Find where the given text appears and provide that cell's center as [x, y] coordinate. 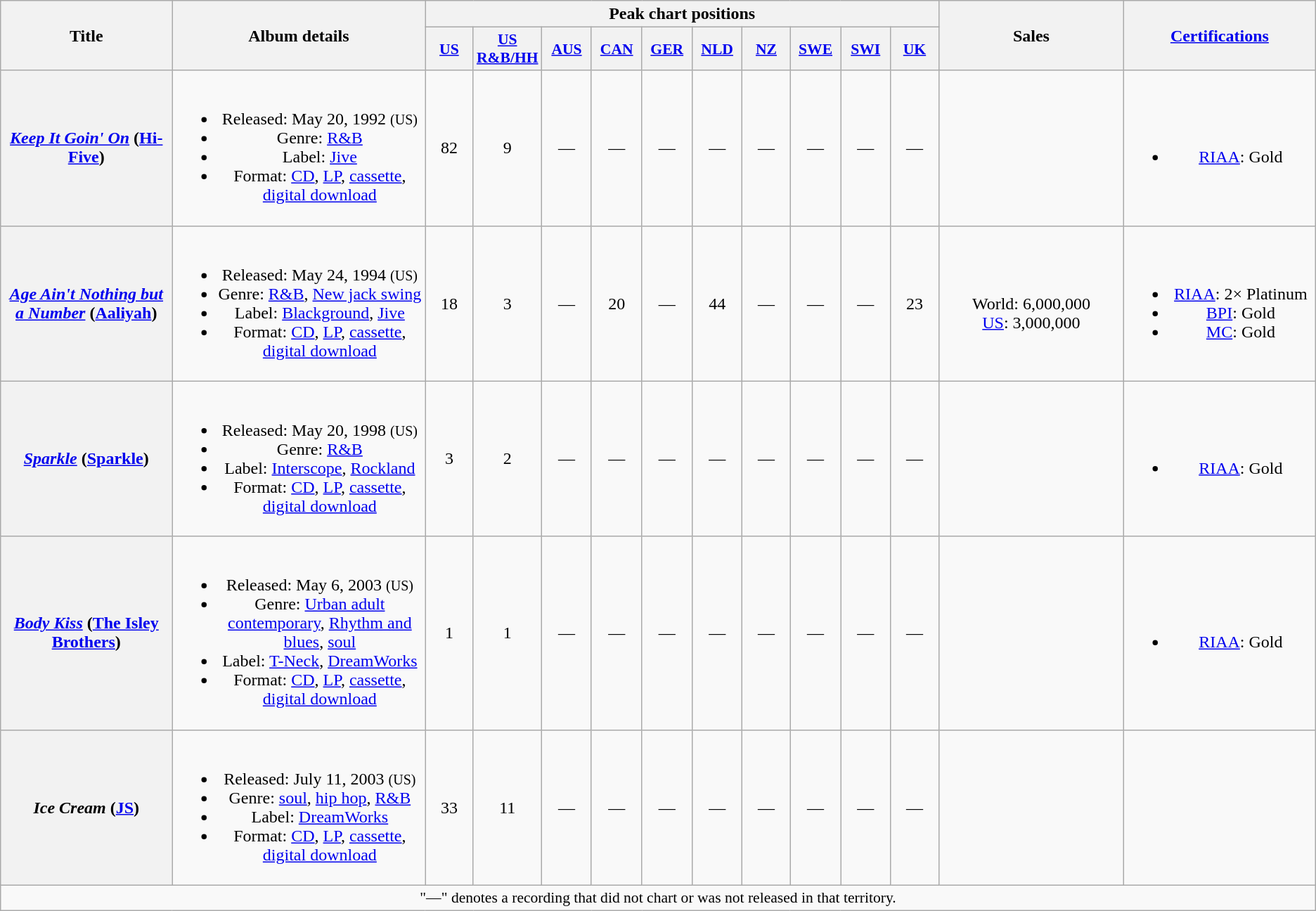
11 [508, 807]
SWI [866, 49]
82 [449, 148]
Body Kiss (The Isley Brothers) [86, 633]
20 [617, 304]
Certifications [1220, 35]
Album details [299, 35]
Title [86, 35]
23 [915, 304]
Released: May 24, 1994 (US)Genre: R&B, New jack swingLabel: Blackground, JiveFormat: CD, LP, cassette, digital download [299, 304]
Released: May 20, 1992 (US)Genre: R&BLabel: JiveFormat: CD, LP, cassette, digital download [299, 148]
Released: July 11, 2003 (US)Genre: soul, hip hop, R&BLabel: DreamWorksFormat: CD, LP, cassette, digital download [299, 807]
SWE [815, 49]
Ice Cream (JS) [86, 807]
Sales [1031, 35]
NLD [717, 49]
CAN [617, 49]
Sparkle (Sparkle) [86, 458]
44 [717, 304]
RIAA: 2× PlatinumBPI: GoldMC: Gold [1220, 304]
Released: May 20, 1998 (US)Genre: R&BLabel: Interscope, RocklandFormat: CD, LP, cassette, digital download [299, 458]
9 [508, 148]
US [449, 49]
Released: May 6, 2003 (US)Genre: Urban adult contemporary, Rhythm and blues, soulLabel: T-Neck, DreamWorksFormat: CD, LP, cassette, digital download [299, 633]
USR&B/HH [508, 49]
2 [508, 458]
Keep It Goin' On (Hi-Five) [86, 148]
Age Ain't Nothing but a Number (Aaliyah) [86, 304]
GER [667, 49]
"—" denotes a recording that did not chart or was not released in that territory. [658, 898]
World: 6,000,000 US: 3,000,000 [1031, 304]
18 [449, 304]
NZ [766, 49]
AUS [567, 49]
UK [915, 49]
Peak chart positions [682, 14]
33 [449, 807]
